Search for the cell housing the specified text and yield its (X, Y) center coordinate. 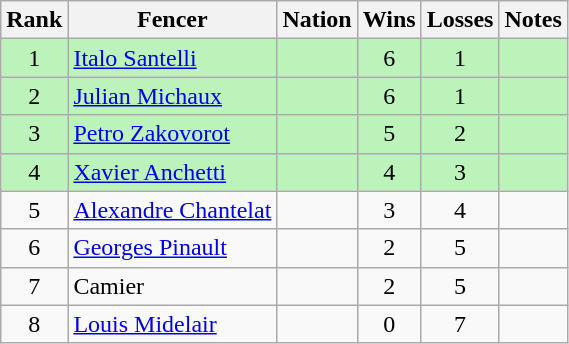
Rank (34, 20)
Alexandre Chantelat (172, 210)
Nation (317, 20)
Xavier Anchetti (172, 172)
Italo Santelli (172, 58)
0 (389, 324)
Fencer (172, 20)
Wins (389, 20)
Camier (172, 286)
Notes (533, 20)
Louis Midelair (172, 324)
Julian Michaux (172, 96)
Georges Pinault (172, 248)
Losses (460, 20)
Petro Zakovorot (172, 134)
8 (34, 324)
